Determine the (x, y) coordinate at the center of the cell enclosing the given text.  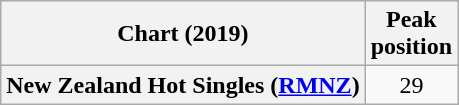
Peakposition (411, 34)
29 (411, 85)
Chart (2019) (183, 34)
New Zealand Hot Singles (RMNZ) (183, 85)
